Capture the cell that displays the provided text and extract its (X, Y) central coordinate. 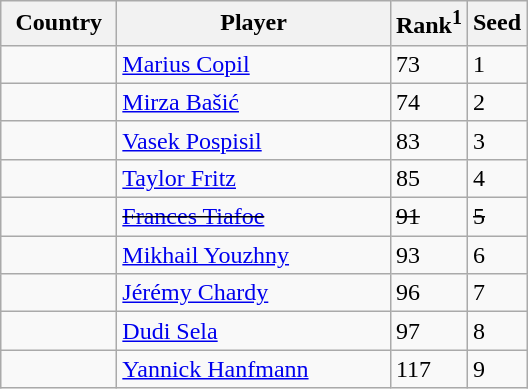
8 (496, 331)
73 (428, 64)
1 (496, 64)
2 (496, 102)
Mikhail Youzhny (254, 255)
97 (428, 331)
93 (428, 255)
Rank1 (428, 24)
3 (496, 140)
91 (428, 217)
7 (496, 293)
Player (254, 24)
83 (428, 140)
Yannick Hanfmann (254, 369)
Seed (496, 24)
4 (496, 178)
Marius Copil (254, 64)
6 (496, 255)
Mirza Bašić (254, 102)
85 (428, 178)
74 (428, 102)
Dudi Sela (254, 331)
Country (59, 24)
Vasek Pospisil (254, 140)
9 (496, 369)
96 (428, 293)
117 (428, 369)
Frances Tiafoe (254, 217)
Taylor Fritz (254, 178)
Jérémy Chardy (254, 293)
5 (496, 217)
